Identify which cell holds the provided text, then report its [x, y] central coordinate. 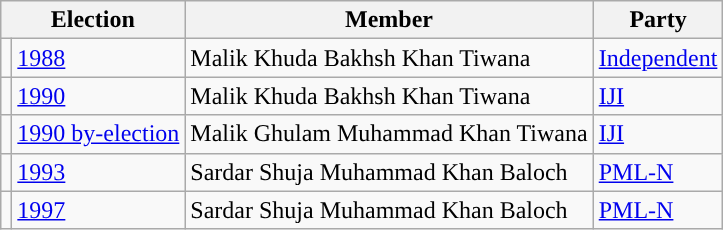
Independent [658, 58]
1997 [98, 210]
Party [658, 20]
1990 [98, 96]
Election [93, 20]
1990 by-election [98, 134]
1988 [98, 58]
Member [389, 20]
Malik Ghulam Muhammad Khan Tiwana [389, 134]
1993 [98, 172]
